Identify which cell holds the provided text, then report its (X, Y) central coordinate. 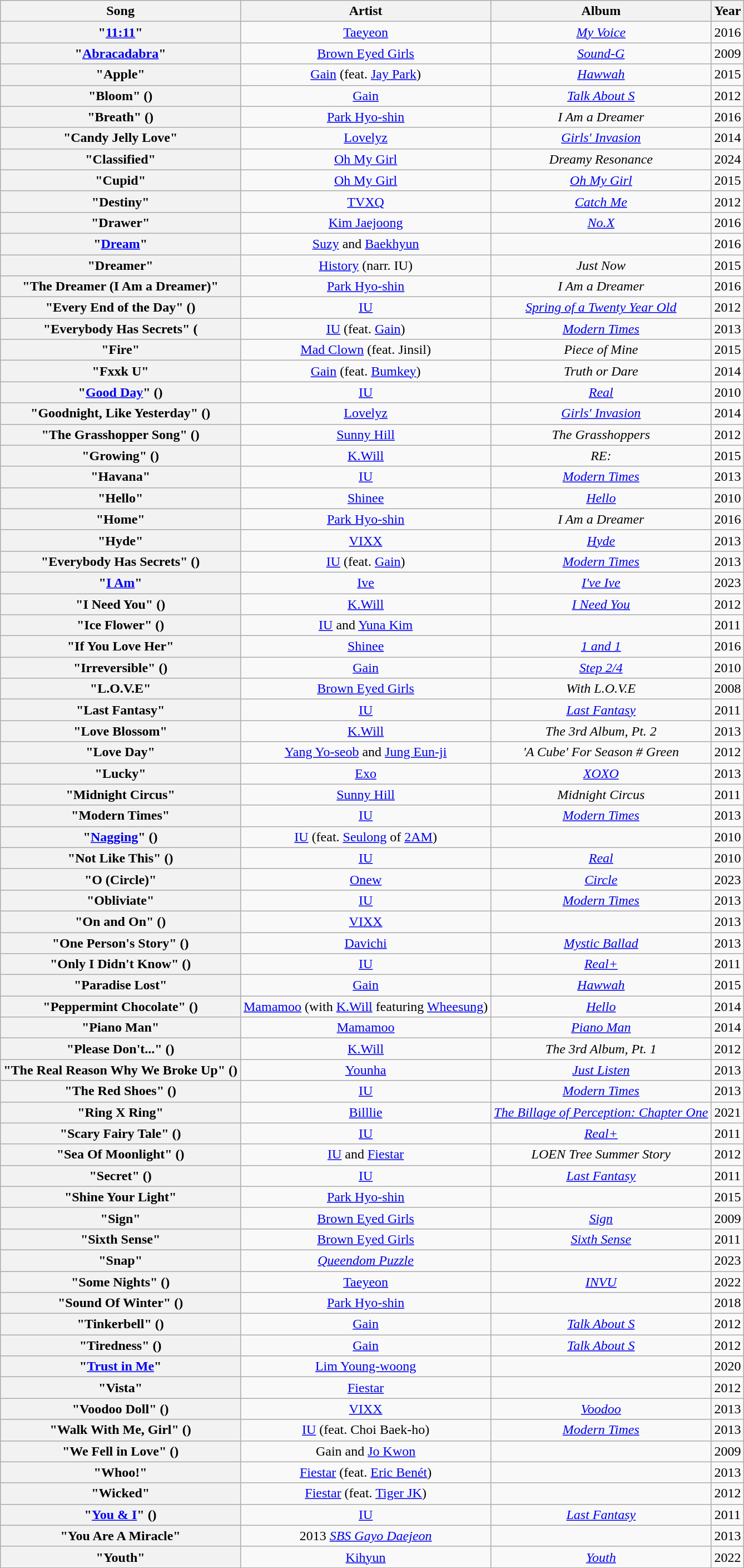
"Apple" (121, 75)
"Abracadabra" (121, 53)
"Sixth Sense" (121, 1239)
"Home" (121, 519)
"Snap" (121, 1260)
"Breath" () (121, 117)
2024 (727, 159)
"Piano Man" (121, 1028)
The 3rd Album, Pt. 1 (601, 1049)
Lim Young-woong (365, 1367)
With L.O.V.E (601, 689)
"The Red Shoes" () (121, 1091)
"Dream" (121, 244)
Suzy and Baekhyun (365, 244)
Mamamoo (365, 1028)
"You & I" () (121, 1515)
Kim Jaejoong (365, 223)
"You Are A Miracle" (121, 1536)
"Vista" (121, 1388)
Piece of Mine (601, 350)
Gain (feat. Jay Park) (365, 75)
Yang Yo-seob and Jung Eun-ji (365, 752)
"11:11" (121, 32)
Album (601, 11)
"One Person's Story" () (121, 943)
Just Listen (601, 1070)
"Youth" (121, 1557)
"Only I Didn't Know" () (121, 964)
"Nagging" () (121, 837)
"We Fell in Love" () (121, 1451)
Gain and Jo Kwon (365, 1451)
IU (feat. Choi Baek-ho) (365, 1430)
"Growing" () (121, 456)
TVXQ (365, 201)
My Voice (601, 32)
Davichi (365, 943)
"I Need You" () (121, 604)
"Havana" (121, 477)
"Tinkerbell" () (121, 1324)
"Love Blossom" (121, 731)
IU and Fiestar (365, 1155)
Exo (365, 773)
"Hello" (121, 498)
"The Grasshopper Song" () (121, 435)
"Trust in Me" (121, 1367)
2018 (727, 1303)
"Fxxk U" (121, 371)
2020 (727, 1367)
"L.O.V.E" (121, 689)
Gain (feat. Bumkey) (365, 371)
Song (121, 11)
Sign (601, 1218)
"If You Love Her" (121, 647)
I've Ive (601, 583)
Fiestar (feat. Tiger JK) (365, 1493)
"Shine Your Light" (121, 1197)
Queendom Puzzle (365, 1260)
"Sign" (121, 1218)
"Ice Flower" () (121, 625)
Mystic Ballad (601, 943)
1 and 1 (601, 647)
"Midnight Circus" (121, 795)
INVU (601, 1281)
IU (feat. Seulong of 2AM) (365, 837)
"Drawer" (121, 223)
"Hyde" (121, 540)
Sixth Sense (601, 1239)
The 3rd Album, Pt. 2 (601, 731)
"Some Nights" () (121, 1281)
Artist (365, 11)
"Ring X Ring" (121, 1112)
"Every End of the Day" () (121, 308)
"Sea Of Moonlight" () (121, 1155)
Year (727, 11)
Fiestar (365, 1388)
"Obliviate" (121, 900)
Truth or Dare (601, 371)
LOEN Tree Summer Story (601, 1155)
"Classified" (121, 159)
"The Real Reason Why We Broke Up" () (121, 1070)
Onew (365, 879)
The Billage of Perception: Chapter One (601, 1112)
"Whoo!" (121, 1472)
"Not Like This" () (121, 858)
Step 2/4 (601, 668)
"Paradise Lost" (121, 985)
Voodoo (601, 1409)
"Candy Jelly Love" (121, 138)
Piano Man (601, 1028)
"Love Day" (121, 752)
"Cupid" (121, 180)
I Need You (601, 604)
Mamamoo (with K.Will featuring Wheesung) (365, 1007)
"Tiredness" () (121, 1345)
2008 (727, 689)
"Fire" (121, 350)
"Last Fantasy" (121, 710)
"Modern Times" (121, 816)
Circle (601, 879)
"Goodnight, Like Yesterday" () (121, 413)
"Walk With Me, Girl" () (121, 1430)
The Grasshoppers (601, 435)
Billlie (365, 1112)
RE: (601, 456)
Midnight Circus (601, 795)
"Please Don't..." () (121, 1049)
Mad Clown (feat. Jinsil) (365, 350)
"Lucky" (121, 773)
History (narr. IU) (365, 265)
Sound-G (601, 53)
No.X (601, 223)
"Everybody Has Secrets" ( (121, 329)
Fiestar (feat. Eric Benét) (365, 1472)
"Secret" () (121, 1176)
"Destiny" (121, 201)
2021 (727, 1112)
"Bloom" () (121, 96)
Younha (365, 1070)
XOXO (601, 773)
"Everybody Has Secrets" () (121, 561)
Hyde (601, 540)
Ive (365, 583)
Just Now (601, 265)
"Wicked" (121, 1493)
"Scary Fairy Tale" () (121, 1133)
2013 SBS Gayo Daejeon (365, 1536)
"Dreamer" (121, 265)
"O (Circle)" (121, 879)
Dreamy Resonance (601, 159)
"Sound Of Winter" () (121, 1303)
'A Cube' For Season # Green (601, 752)
"Peppermint Chocolate" () (121, 1007)
IU and Yuna Kim (365, 625)
"The Dreamer (I Am a Dreamer)" (121, 287)
"On and On" () (121, 921)
Spring of a Twenty Year Old (601, 308)
Catch Me (601, 201)
"I Am" (121, 583)
Kihyun (365, 1557)
"Good Day" () (121, 392)
"Irreversible" () (121, 668)
"Voodoo Doll" () (121, 1409)
Youth (601, 1557)
